Output the [x, y] coordinate of the center of the cell containing the given text.  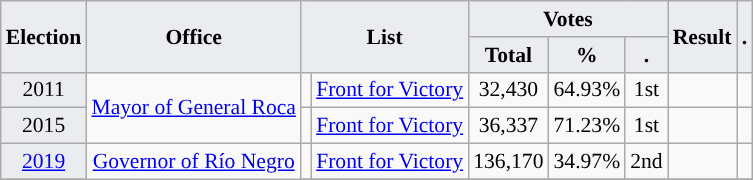
Office [194, 36]
2nd [646, 162]
32,430 [508, 90]
2011 [44, 90]
34.97% [588, 162]
Election [44, 36]
Result [702, 36]
2019 [44, 162]
71.23% [588, 126]
64.93% [588, 90]
2015 [44, 126]
36,337 [508, 126]
Governor of Río Negro [194, 162]
Mayor of General Roca [194, 108]
136,170 [508, 162]
Total [508, 55]
% [588, 55]
List [384, 36]
Votes [568, 19]
